Capture the cell that displays the provided text and extract its (x, y) central coordinate. 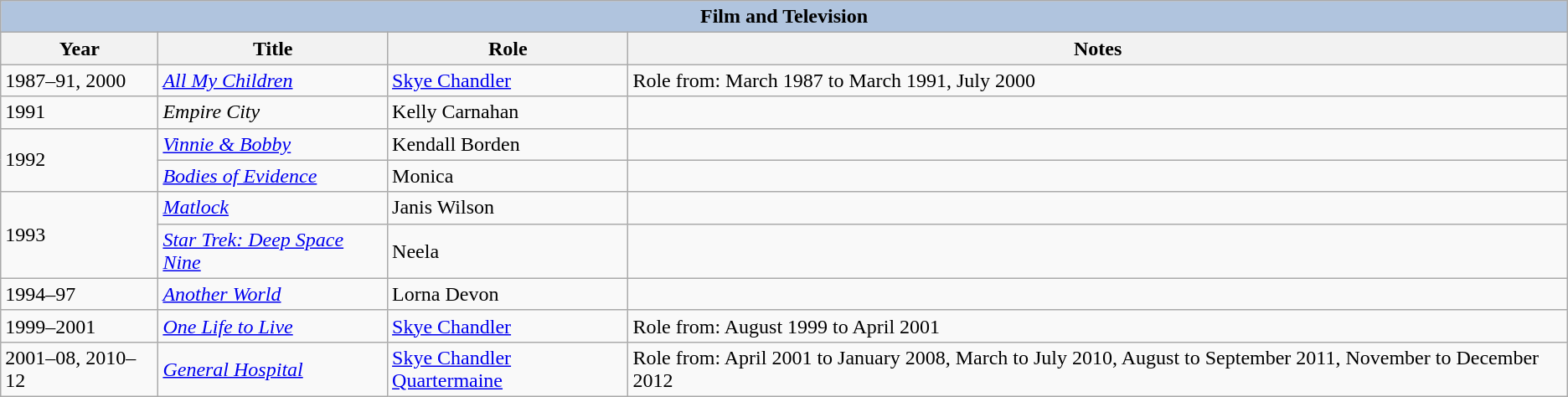
Vinnie & Bobby (273, 144)
Role from: March 1987 to March 1991, July 2000 (1097, 80)
1991 (80, 112)
Role from: April 2001 to January 2008, March to July 2010, August to September 2011, November to December 2012 (1097, 369)
2001–08, 2010–12 (80, 369)
Notes (1097, 49)
Bodies of Evidence (273, 176)
Role (508, 49)
1993 (80, 235)
Star Trek: Deep Space Nine (273, 251)
1994–97 (80, 294)
Empire City (273, 112)
Monica (508, 176)
Matlock (273, 208)
All My Children (273, 80)
Another World (273, 294)
Film and Television (784, 17)
Year (80, 49)
Role from: August 1999 to April 2001 (1097, 326)
Kendall Borden (508, 144)
Kelly Carnahan (508, 112)
One Life to Live (273, 326)
1999–2001 (80, 326)
Lorna Devon (508, 294)
1992 (80, 160)
Janis Wilson (508, 208)
General Hospital (273, 369)
1987–91, 2000 (80, 80)
Neela (508, 251)
Title (273, 49)
Skye Chandler Quartermaine (508, 369)
